Find where the given text appears and provide that cell's center as [X, Y] coordinate. 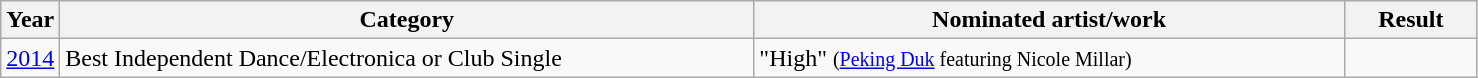
Category [407, 20]
Year [30, 20]
2014 [30, 58]
Result [1410, 20]
Nominated artist/work [1050, 20]
Best Independent Dance/Electronica or Club Single [407, 58]
"High" (Peking Duk featuring Nicole Millar) [1050, 58]
